Extract the (x, y) coordinate from the center of the cell holding the provided text.  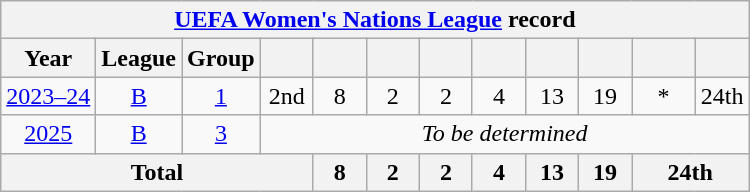
Group (222, 58)
Total (158, 172)
Year (48, 58)
1 (222, 96)
2023–24 (48, 96)
League (139, 58)
3 (222, 134)
2nd (286, 96)
UEFA Women's Nations League record (375, 20)
2025 (48, 134)
To be determined (504, 134)
* (664, 96)
